Locate the cell with the specified text and output its [x, y] center coordinate. 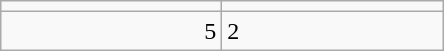
5 [112, 31]
2 [332, 31]
